Detect which cell encompasses the target text, then output its (X, Y) center coordinate. 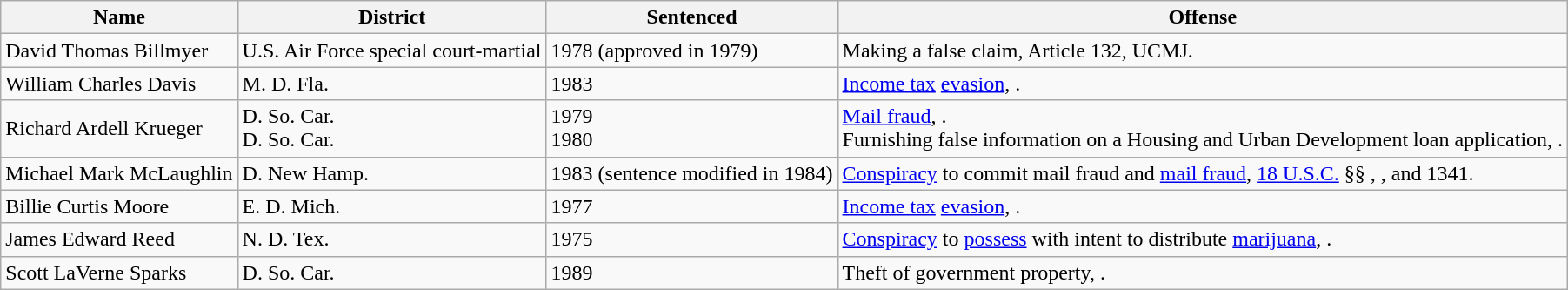
District (391, 17)
E. D. Mich. (391, 206)
Michael Mark McLaughlin (119, 173)
1978 (approved in 1979) (692, 51)
Conspiracy to commit mail fraud and mail fraud, 18 U.S.C. §§ , , and 1341. (1203, 173)
1983 (692, 84)
19791980 (692, 129)
U.S. Air Force special court-martial (391, 51)
Mail fraud, .Furnishing false information on a Housing and Urban Development loan application, . (1203, 129)
1989 (692, 273)
Conspiracy to possess with intent to distribute marijuana, . (1203, 239)
Sentenced (692, 17)
Name (119, 17)
Scott LaVerne Sparks (119, 273)
William Charles Davis (119, 84)
1975 (692, 239)
Offense (1203, 17)
1977 (692, 206)
D. New Hamp. (391, 173)
D. So. Car.D. So. Car. (391, 129)
1983 (sentence modified in 1984) (692, 173)
Making a false claim, Article 132, UCMJ. (1203, 51)
Billie Curtis Moore (119, 206)
Theft of government property, . (1203, 273)
Richard Ardell Krueger (119, 129)
N. D. Tex. (391, 239)
D. So. Car. (391, 273)
M. D. Fla. (391, 84)
David Thomas Billmyer (119, 51)
James Edward Reed (119, 239)
